Search for the cell housing the specified text and yield its (x, y) center coordinate. 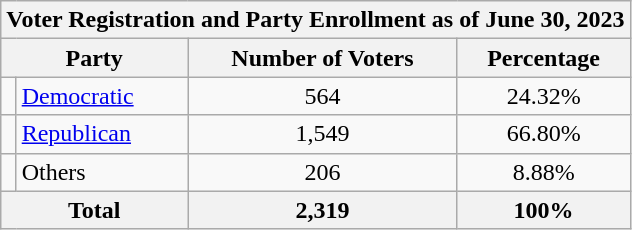
100% (544, 210)
Number of Voters (323, 58)
Others (102, 172)
24.32% (544, 96)
66.80% (544, 134)
Democratic (102, 96)
Republican (102, 134)
8.88% (544, 172)
Voter Registration and Party Enrollment as of June 30, 2023 (316, 20)
Total (94, 210)
564 (323, 96)
206 (323, 172)
Party (94, 58)
Percentage (544, 58)
1,549 (323, 134)
2,319 (323, 210)
